Search for the cell housing the specified text and yield its [x, y] center coordinate. 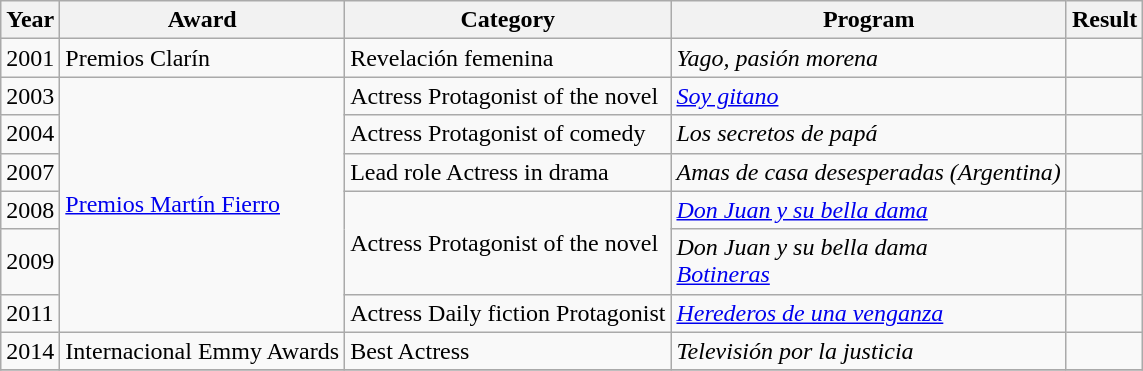
2003 [30, 96]
2014 [30, 351]
2011 [30, 313]
Don Juan y su bella damaBotineras [868, 262]
2004 [30, 134]
Yago, pasión morena [868, 58]
Program [868, 20]
Revelación femenina [508, 58]
Internacional Emmy Awards [202, 351]
Result [1104, 20]
Soy gitano [868, 96]
Los secretos de papá [868, 134]
Actress Daily fiction Protagonist [508, 313]
Amas de casa desesperadas (Argentina) [868, 172]
2009 [30, 262]
Category [508, 20]
2008 [30, 210]
Televisión por la justicia [868, 351]
Lead role Actress in drama [508, 172]
Herederos de una venganza [868, 313]
Year [30, 20]
2007 [30, 172]
2001 [30, 58]
Actress Protagonist of comedy [508, 134]
Don Juan y su bella dama [868, 210]
Best Actress [508, 351]
Award [202, 20]
Premios Clarín [202, 58]
Premios Martín Fierro [202, 204]
